Pinpoint the cell where the given text exists, returning its (X, Y) midpoint coordinate. 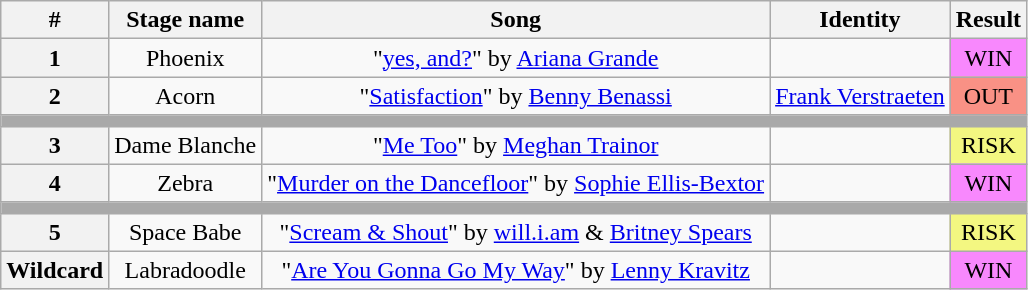
Acorn (186, 96)
Zebra (186, 183)
1 (55, 58)
Labradoodle (186, 270)
Wildcard (55, 270)
3 (55, 145)
"Me Too" by Meghan Trainor (516, 145)
"Scream & Shout" by will.i.am & Britney Spears (516, 232)
Phoenix (186, 58)
2 (55, 96)
Space Babe (186, 232)
"yes, and?" by Ariana Grande (516, 58)
Dame Blanche (186, 145)
Result (988, 20)
# (55, 20)
"Are You Gonna Go My Way" by Lenny Kravitz (516, 270)
4 (55, 183)
Song (516, 20)
"Satisfaction" by Benny Benassi (516, 96)
"Murder on the Dancefloor" by Sophie Ellis-Bextor (516, 183)
5 (55, 232)
Identity (860, 20)
Stage name (186, 20)
OUT (988, 96)
Frank Verstraeten (860, 96)
